Capture the cell that displays the provided text and extract its (X, Y) central coordinate. 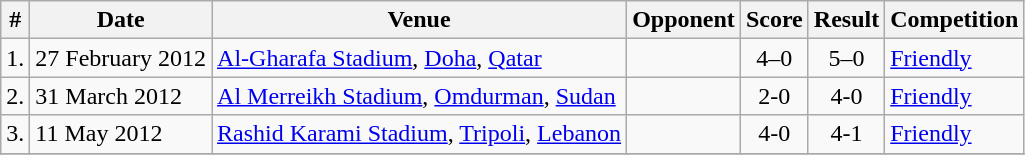
5–0 (846, 58)
1. (16, 58)
Opponent (684, 20)
Rashid Karami Stadium, Tripoli, Lebanon (420, 134)
Date (121, 20)
Al-Gharafa Stadium, Doha, Qatar (420, 58)
4-1 (846, 134)
Score (774, 20)
Competition (954, 20)
27 February 2012 (121, 58)
Result (846, 20)
31 March 2012 (121, 96)
# (16, 20)
Venue (420, 20)
2-0 (774, 96)
11 May 2012 (121, 134)
4–0 (774, 58)
2. (16, 96)
Al Merreikh Stadium, Omdurman, Sudan (420, 96)
3. (16, 134)
